Return [X, Y] of the center of cell containing provided text 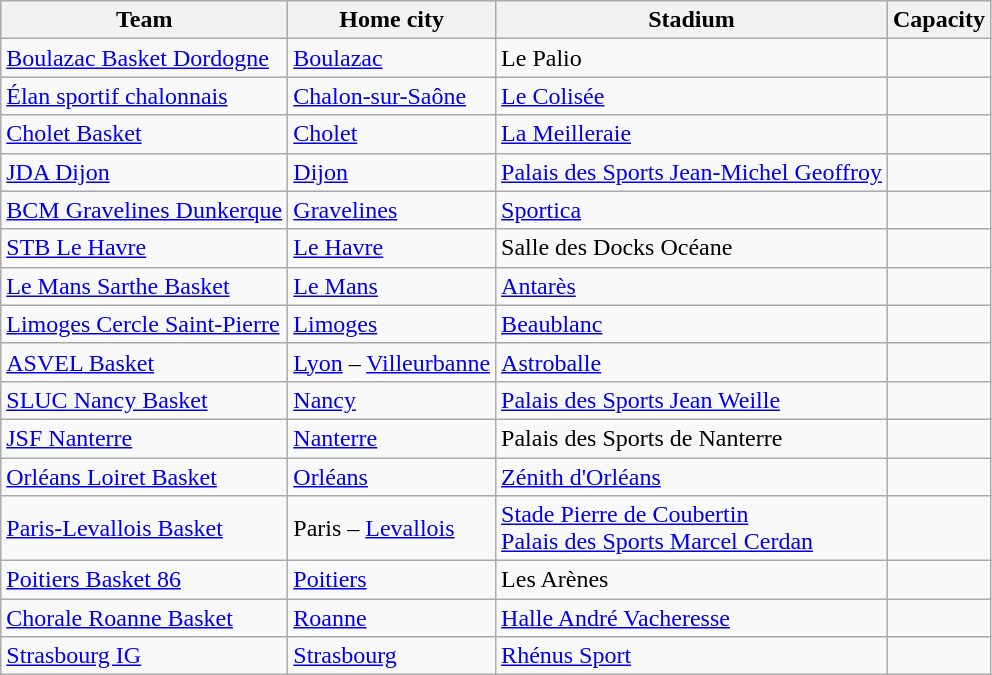
Boulazac [392, 58]
Rhénus Sport [692, 656]
Palais des Sports Jean Weille [692, 400]
La Meilleraie [692, 134]
JSF Nanterre [144, 438]
Nancy [392, 400]
Nanterre [392, 438]
SLUC Nancy Basket [144, 400]
Antarès [692, 286]
Le Mans Sarthe Basket [144, 286]
Palais des Sports Jean-Michel Geoffroy [692, 172]
Le Havre [392, 248]
Limoges Cercle Saint-Pierre [144, 324]
Paris-Levallois Basket [144, 528]
Les Arènes [692, 580]
Chalon-sur-Saône [392, 96]
Strasbourg IG [144, 656]
Palais des Sports de Nanterre [692, 438]
Sportica [692, 210]
Beaublanc [692, 324]
Lyon – Villeurbanne [392, 362]
Le Colisée [692, 96]
Orléans [392, 477]
Team [144, 20]
Salle des Docks Océane [692, 248]
Le Palio [692, 58]
Roanne [392, 618]
Dijon [392, 172]
Gravelines [392, 210]
Stade Pierre de Coubertin Palais des Sports Marcel Cerdan [692, 528]
Le Mans [392, 286]
Cholet [392, 134]
Élan sportif chalonnais [144, 96]
Capacity [938, 20]
Stadium [692, 20]
BCM Gravelines Dunkerque [144, 210]
Astroballe [692, 362]
Strasbourg [392, 656]
Boulazac Basket Dordogne [144, 58]
Halle André Vacheresse [692, 618]
Zénith d'Orléans [692, 477]
Cholet Basket [144, 134]
Poitiers [392, 580]
Home city [392, 20]
Chorale Roanne Basket [144, 618]
STB Le Havre [144, 248]
ASVEL Basket [144, 362]
Poitiers Basket 86 [144, 580]
JDA Dijon [144, 172]
Orléans Loiret Basket [144, 477]
Paris – Levallois [392, 528]
Limoges [392, 324]
